Locate the cell with the specified text and output its (x, y) center coordinate. 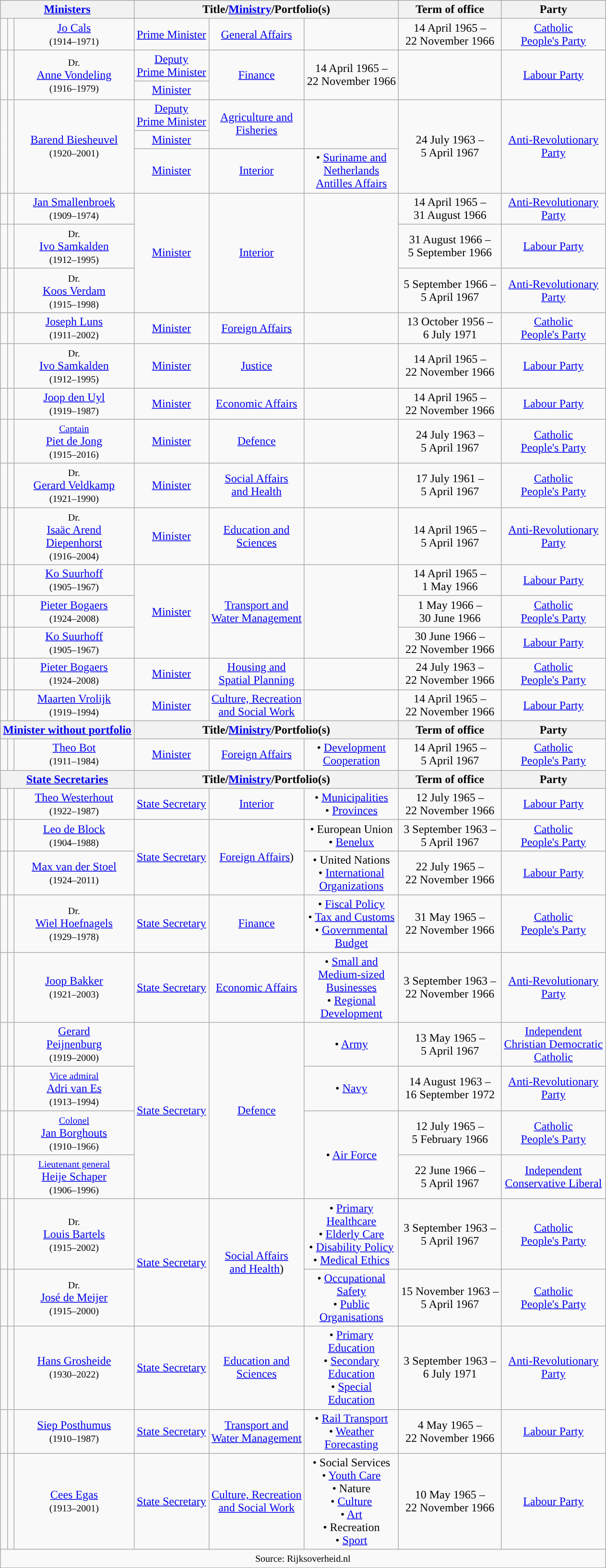
Joop Bakker (1921–2003) (74, 987)
State Secretaries (67, 779)
Prime Minister (171, 35)
• Fiscal Policy • Tax and Customs • Governmental Budget (351, 923)
Gerard Peijnenburg (1919–2000) (74, 1045)
• Rail Transport • Weather Forecasting (351, 1431)
Dr. Louis Bartels (1915–2002) (74, 1234)
• Primary Education • Secondary Education • Special Education (351, 1367)
30 June 1966 – 22 November 1966 (450, 643)
5 September 1966 – 5 April 1967 (450, 290)
15 November 1963 – 5 April 1967 (450, 1297)
1 May 1966 – 30 June 1966 (450, 611)
31 May 1965 – 22 November 1966 (450, 923)
Dr. Wiel Hoefnagels (1929–1978) (74, 923)
• Primary Healthcare • Elderly Care • Disability Policy • Medical Ethics (351, 1234)
• Army (351, 1045)
• Small and Medium-sized Businesses • Regional Development (351, 987)
Barend Biesheuvel (1920–2001) (74, 146)
Max van der Stoel (1924–2011) (74, 873)
14 August 1963 – 16 September 1972 (450, 1089)
Maarten Vrolijk (1919–1994) (74, 705)
Vice admiral Adri van Es (1913–1994) (74, 1089)
22 July 1965 – 22 November 1966 (450, 873)
General Affairs (256, 35)
Joop den Uyl (1919–1987) (74, 403)
Jan Smallenbroek (1909–1974) (74, 208)
Hans Grosheide (1930–2022) (74, 1367)
Source: Rijksoverheid.nl (303, 1558)
4 May 1965 – 22 November 1966 (450, 1431)
Colonel Jan Borghouts (1910–1966) (74, 1133)
14 April 1965 – 31 August 1966 (450, 208)
• Navy (351, 1089)
22 June 1966 – 5 April 1967 (450, 1177)
• Development Cooperation (351, 754)
• Municipalities • Provinces (351, 804)
Jo Cals (1914–1971) (74, 35)
Siep Posthumus (1910–1987) (74, 1431)
Independent Christian Democratic Catholic (554, 1045)
31 August 1966 – 5 September 1966 (450, 246)
Independent Conservative Liberal (554, 1177)
3 September 1963 – 22 November 1966 (450, 987)
14 April 1965 – 1 May 1966 (450, 581)
13 May 1965 – 5 April 1967 (450, 1045)
• European Union • Benelux (351, 835)
Ministers (67, 10)
Social Affairs and Health) (256, 1263)
Dr. José de Meijer (1915–2000) (74, 1297)
• United Nations • International Organizations (351, 873)
13 October 1956 – 6 July 1971 (450, 328)
Dr. Koos Verdam (1915–1998) (74, 290)
• Suriname and Netherlands Antilles Affairs (351, 171)
10 May 1965 – 22 November 1966 (450, 1501)
12 July 1965 – 22 November 1966 (450, 804)
Dr. Isaäc Arend Diepenhorst (1916–2004) (74, 536)
• Social Services • Youth Care • Nature • Culture • Art • Recreation • Sport (351, 1501)
24 July 1963 – 22 November 1966 (450, 674)
Housing and Spatial Planning (256, 674)
Lieutenant general Heije Schaper (1906–1996) (74, 1177)
Dr. Anne Vondeling (1916–1979) (74, 75)
Cees Egas (1913–2001) (74, 1501)
Dr. Gerard Veldkamp (1921–1990) (74, 486)
Theo Bot (1911–1984) (74, 754)
3 September 1963 – 6 July 1971 (450, 1367)
Agriculture and Fisheries (256, 124)
Captain Piet de Jong (1915–2016) (74, 441)
Foreign Affairs) (256, 857)
Social Affairs and Health (256, 486)
Leo de Block (1904–1988) (74, 835)
17 July 1961 – 5 April 1967 (450, 486)
Minister without portfolio (67, 730)
• Air Force (351, 1155)
Justice (256, 366)
Theo Westerhout (1922–1987) (74, 804)
Joseph Luns (1911–2002) (74, 328)
12 July 1965 – 5 February 1966 (450, 1133)
• Occupational Safety • Public Organisations (351, 1297)
